Scan for the cell matching the given text and deliver its (x, y) coordinate at center. 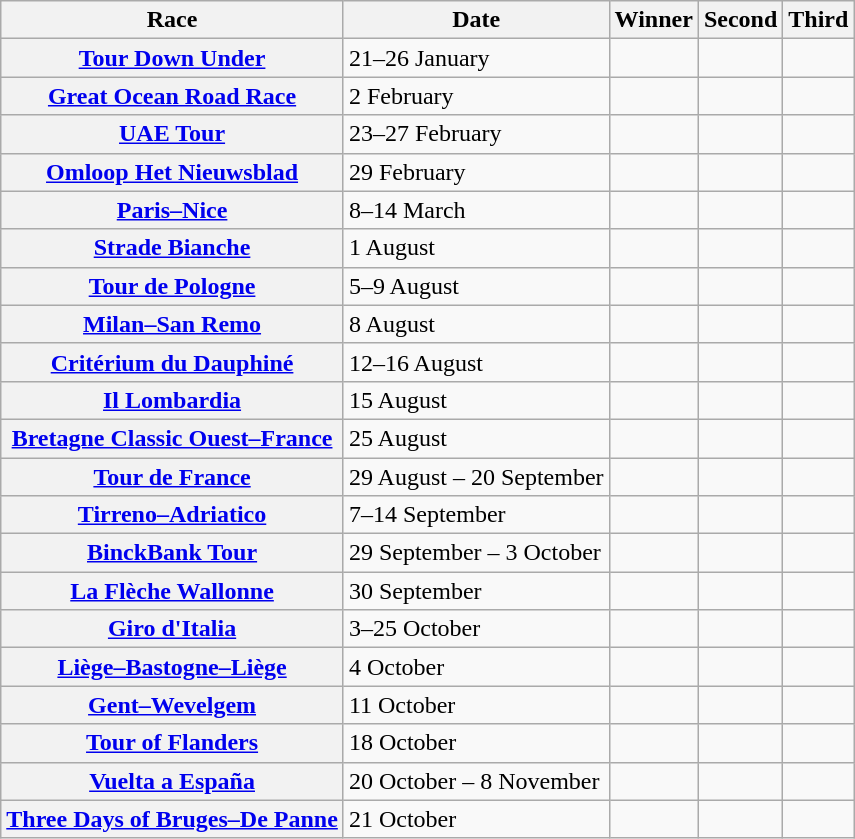
8–14 March (476, 210)
La Flèche Wallonne (172, 591)
21 October (476, 819)
25 August (476, 438)
12–16 August (476, 362)
2 February (476, 96)
Date (476, 20)
5–9 August (476, 286)
7–14 September (476, 515)
Strade Bianche (172, 248)
3–25 October (476, 629)
Gent–Wevelgem (172, 705)
Great Ocean Road Race (172, 96)
Winner (654, 20)
15 August (476, 400)
29 August – 20 September (476, 477)
11 October (476, 705)
Tour de France (172, 477)
Race (172, 20)
Tour of Flanders (172, 743)
Critérium du Dauphiné (172, 362)
Bretagne Classic Ouest–France (172, 438)
29 February (476, 172)
Tirreno–Adriatico (172, 515)
29 September – 3 October (476, 553)
4 October (476, 667)
Third (818, 20)
20 October – 8 November (476, 781)
BinckBank Tour (172, 553)
30 September (476, 591)
Milan–San Remo (172, 324)
Paris–Nice (172, 210)
21–26 January (476, 58)
UAE Tour (172, 134)
Omloop Het Nieuwsblad (172, 172)
1 August (476, 248)
Vuelta a España (172, 781)
Tour de Pologne (172, 286)
18 October (476, 743)
23–27 February (476, 134)
Three Days of Bruges–De Panne (172, 819)
Giro d'Italia (172, 629)
8 August (476, 324)
Il Lombardia (172, 400)
Tour Down Under (172, 58)
Liège–Bastogne–Liège (172, 667)
Second (740, 20)
